From the cell containing the given text, extract its center point as (X, Y) coordinate. 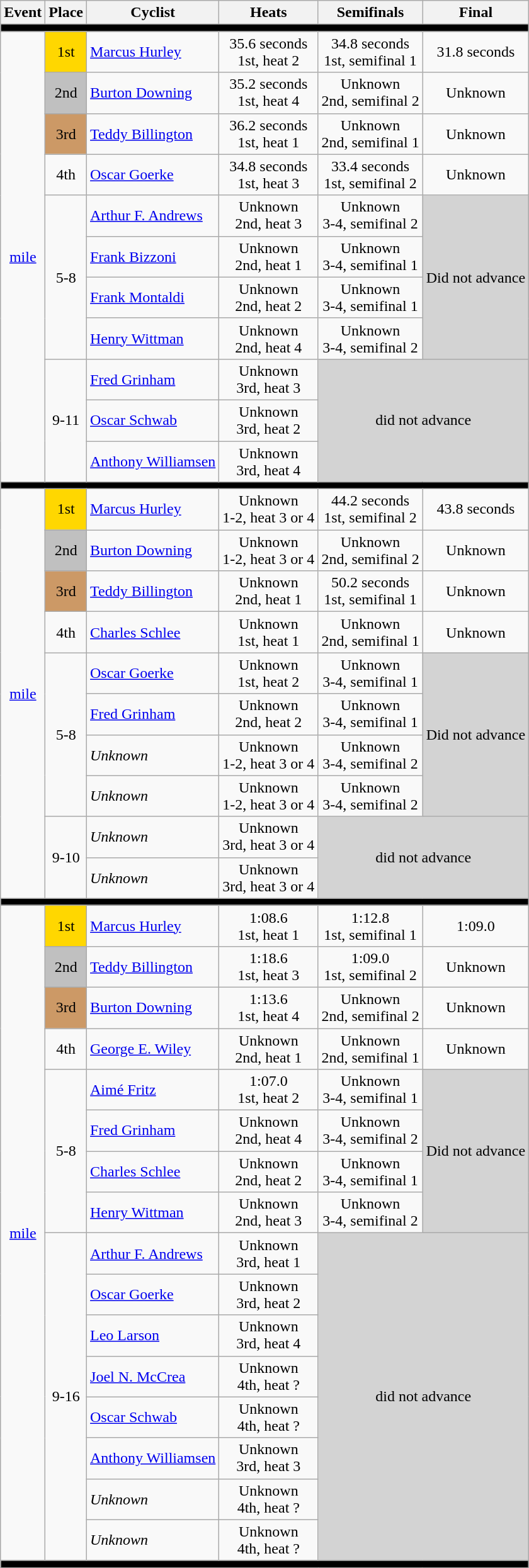
35.6 seconds 1st, heat 2 (268, 52)
Unknown 1st, heat 2 (268, 674)
34.8 seconds 1st, heat 3 (268, 175)
Frank Bizzoni (153, 257)
44.2 seconds 1st, semifinal 2 (370, 510)
Final (475, 13)
43.8 seconds (475, 510)
1:09.0 1st, semifinal 2 (370, 967)
1:13.6 1st, heat 4 (268, 1007)
9-16 (66, 1397)
1:09.0 (475, 925)
35.2 seconds 1st, heat 4 (268, 93)
1:07.0 1st, heat 2 (268, 1090)
1:08.6 1st, heat 1 (268, 925)
34.8 seconds 1st, semifinal 1 (370, 52)
Event (23, 13)
George E. Wiley (153, 1049)
Semifinals (370, 13)
Unknown 1st, heat 1 (268, 632)
1:18.6 1st, heat 3 (268, 967)
Place (66, 13)
9-10 (66, 857)
Cyclist (153, 13)
Joel N. McCrea (153, 1376)
Frank Montaldi (153, 297)
Heats (268, 13)
Aimé Fritz (153, 1090)
31.8 seconds (475, 52)
Leo Larson (153, 1336)
50.2 seconds 1st, semifinal 1 (370, 592)
9-11 (66, 420)
1:12.8 1st, semifinal 1 (370, 925)
36.2 seconds 1st, heat 1 (268, 133)
33.4 seconds 1st, semifinal 2 (370, 175)
Unknown 3rd, heat 1 (268, 1254)
